From the cell containing the given text, extract its center point as (x, y) coordinate. 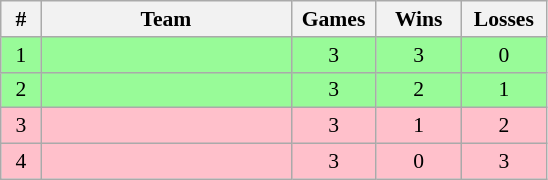
Games (334, 19)
Team (166, 19)
Wins (418, 19)
# (21, 19)
4 (21, 162)
Losses (504, 19)
